Identify which cell holds the provided text, then report its [X, Y] central coordinate. 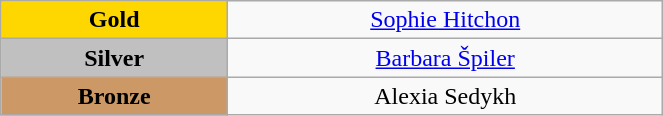
Bronze [114, 96]
Silver [114, 58]
Alexia Sedykh [446, 96]
Gold [114, 20]
Sophie Hitchon [446, 20]
Barbara Špiler [446, 58]
